Return the (X, Y) coordinate for the center point of the cell that contains the specified text.  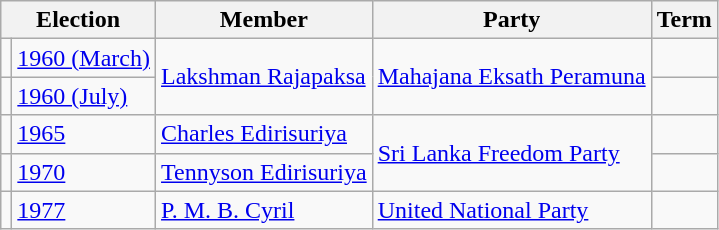
Election (78, 20)
Tennyson Edirisuriya (264, 172)
United National Party (512, 210)
Lakshman Rajapaksa (264, 77)
Member (264, 20)
Mahajana Eksath Peramuna (512, 77)
1960 (July) (84, 96)
Party (512, 20)
Sri Lanka Freedom Party (512, 153)
1977 (84, 210)
Charles Edirisuriya (264, 134)
Term (684, 20)
1960 (March) (84, 58)
1970 (84, 172)
P. M. B. Cyril (264, 210)
1965 (84, 134)
